Provide the (X, Y) coordinate of the cell's center where the given text is located.  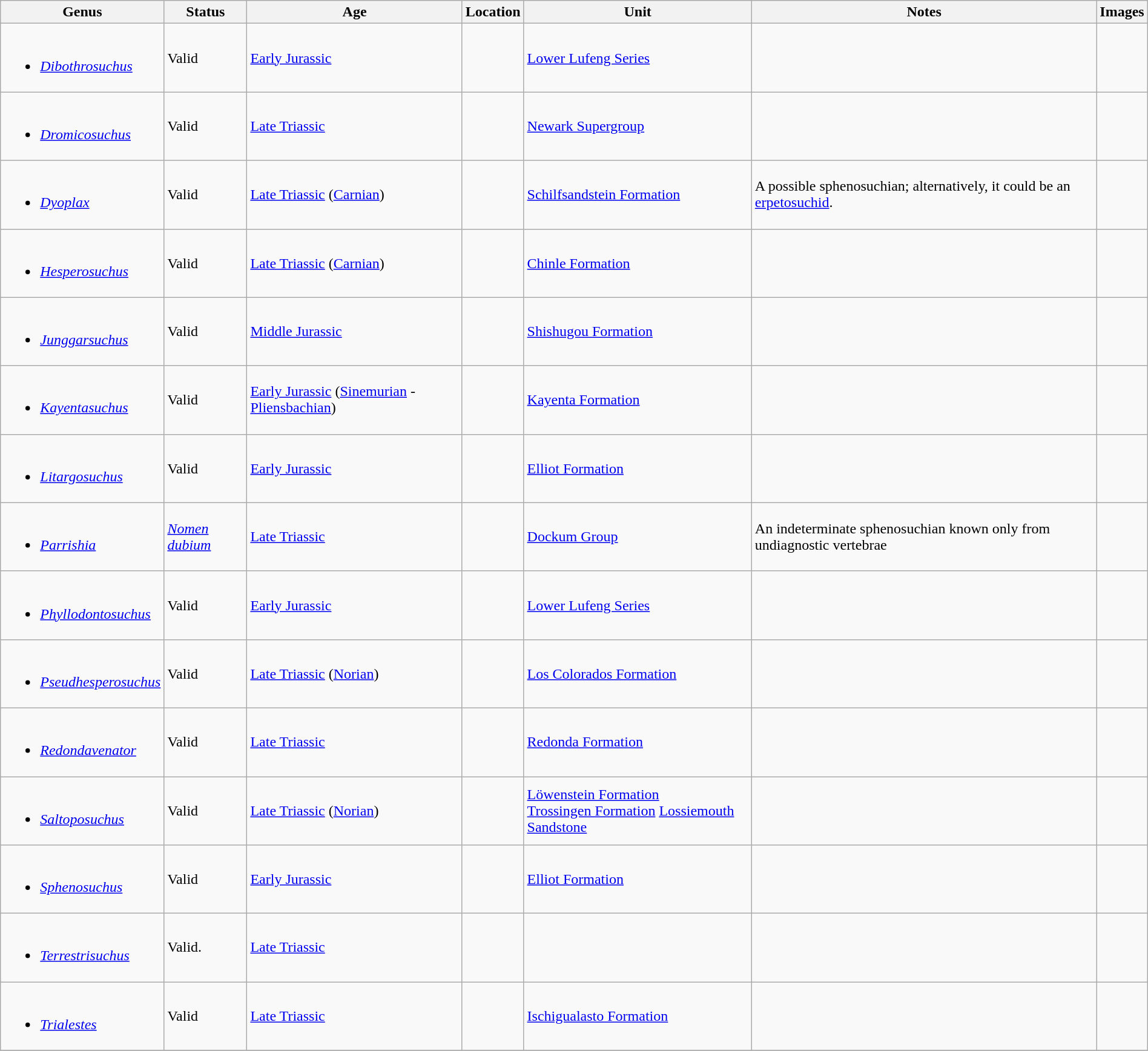
A possible sphenosuchian; alternatively, it could be an erpetosuchid. (924, 195)
Notes (924, 12)
Dromicosuchus (82, 126)
Löwenstein FormationTrossingen Formation Lossiemouth Sandstone (638, 810)
Unit (638, 12)
Middle Jurassic (355, 332)
Images (1122, 12)
Newark Supergroup (638, 126)
Valid. (206, 948)
Dockum Group (638, 536)
Litargosuchus (82, 469)
Redondavenator (82, 742)
Status (206, 12)
Sphenosuchus (82, 879)
Location (493, 12)
Phyllodontosuchus (82, 605)
Redonda Formation (638, 742)
Schilfsandstein Formation (638, 195)
Terrestrisuchus (82, 948)
Kayenta Formation (638, 400)
Trialestes (82, 1016)
Early Jurassic (Sinemurian - Pliensbachian) (355, 400)
Parrishia (82, 536)
Nomen dubium (206, 536)
Genus (82, 12)
Ischigualasto Formation (638, 1016)
Shishugou Formation (638, 332)
Kayentasuchus (82, 400)
Hesperosuchus (82, 263)
Age (355, 12)
An indeterminate sphenosuchian known only from undiagnostic vertebrae (924, 536)
Dibothrosuchus (82, 58)
Dyoplax (82, 195)
Los Colorados Formation (638, 673)
Saltoposuchus (82, 810)
Junggarsuchus (82, 332)
Chinle Formation (638, 263)
Pseudhesperosuchus (82, 673)
